Provide the (X, Y) coordinate of the cell's center where the given text is located.  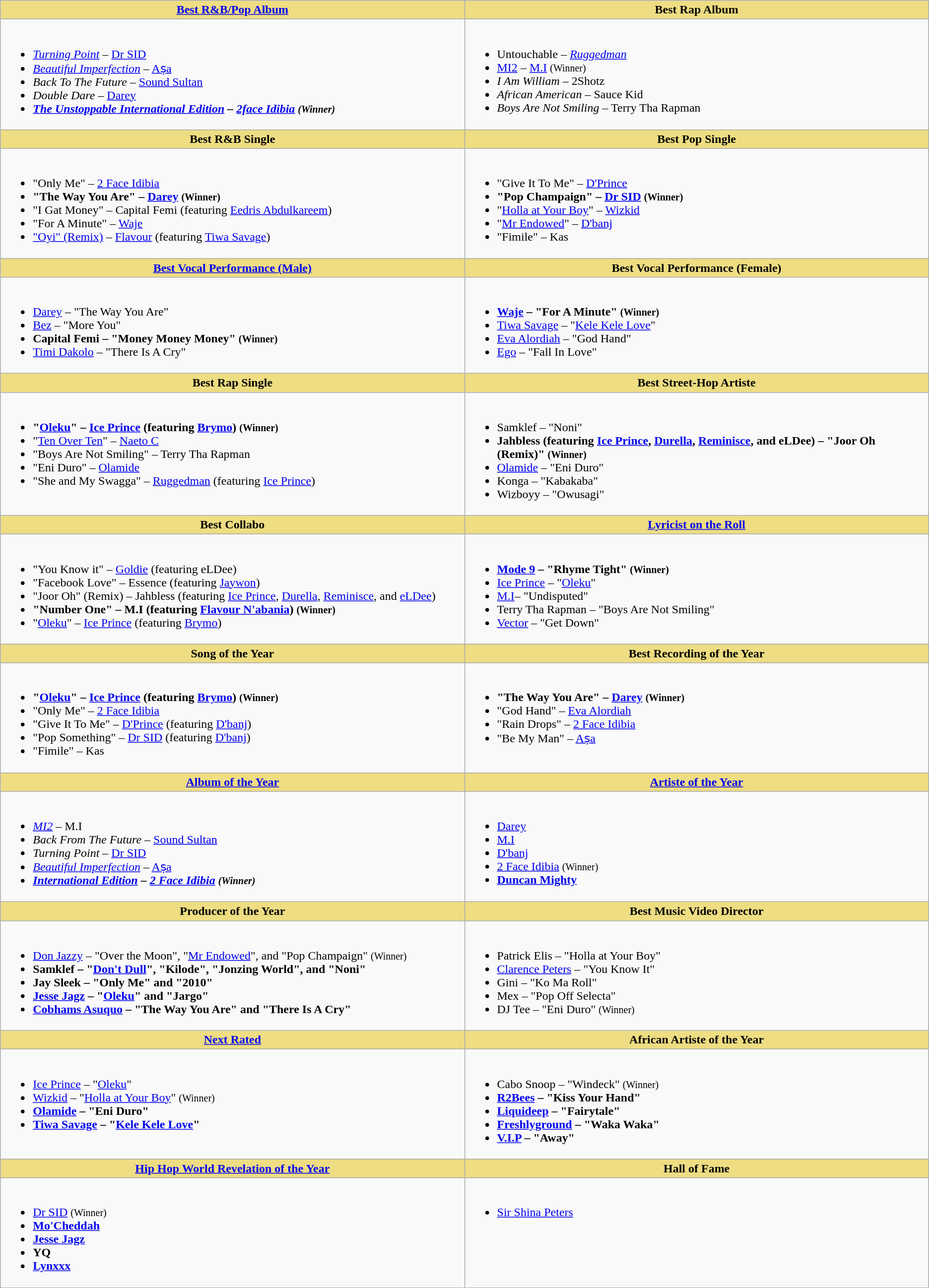
Best R&B/Pop Album (232, 10)
Song of the Year (232, 653)
African Artiste of the Year (697, 1040)
Mode 9 – "Rhyme Tight" (Winner)Ice Prince – "Oleku"M.I– "Undisputed"Terry Tha Rapman – "Boys Are Not Smiling"Vector – "Get Down" (697, 589)
Hip Hop World Revelation of the Year (232, 1168)
Best R&B Single (232, 139)
"Give It To Me" – D'Prince"Pop Champaign" – Dr SID (Winner)"Holla at Your Boy" – Wizkid"Mr Endowed" – D'banj"Fimile" – Kas (697, 203)
Best Vocal Performance (Female) (697, 267)
Darey – "The Way You Are"Bez – "More You"Capital Femi – "Money Money Money" (Winner)Timi Dakolo – "There Is A Cry" (232, 325)
Ice Prince – "Oleku"Wizkid – "Holla at Your Boy" (Winner)Olamide – "Eni Duro"Tiwa Savage – "Kele Kele Love" (232, 1104)
Untouchable – RuggedmanMI2 – M.I (Winner)I Am William – 2ShotzAfrican American – Sauce KidBoys Are Not Smiling – Terry Tha Rapman (697, 74)
MI2 – M.IBack From The Future – Sound SultanTurning Point – Dr SIDBeautiful Imperfection – AṣaInternational Edition – 2 Face Idibia (Winner) (232, 846)
Best Recording of the Year (697, 653)
Hall of Fame (697, 1168)
Best Pop Single (697, 139)
Dr SID (Winner)Mo'CheddahJesse JagzYQLynxxx (232, 1232)
Best Vocal Performance (Male) (232, 267)
Next Rated (232, 1040)
"The Way You Are" – Darey (Winner)"God Hand" – Eva Alordiah"Rain Drops" – 2 Face Idibia"Be My Man" – Aṣa (697, 717)
Best Music Video Director (697, 911)
Album of the Year (232, 782)
Best Collabo (232, 525)
Waje – "For A Minute" (Winner)Tiwa Savage – "Kele Kele Love"Eva Alordiah – "God Hand"Ego – "Fall In Love" (697, 325)
Best Rap Album (697, 10)
Best Street-Hop Artiste (697, 383)
Patrick Elis – "Holla at Your Boy"Clarence Peters – "You Know It"Gini – "Ko Ma Roll"Mex – "Pop Off Selecta"DJ Tee – "Eni Duro" (Winner) (697, 975)
Sir Shina Peters (697, 1232)
DareyM.ID'banj2 Face Idibia (Winner)Duncan Mighty (697, 846)
Lyricist on the Roll (697, 525)
Artiste of the Year (697, 782)
Best Rap Single (232, 383)
Producer of the Year (232, 911)
Cabo Snoop – "Windeck" (Winner) R2Bees – "Kiss Your Hand" Liquideep – "Fairytale" Freshlyground – "Waka Waka" V.I.P – "Away" (697, 1104)
